Determine the (X, Y) coordinate at the center of the cell enclosing the given text.  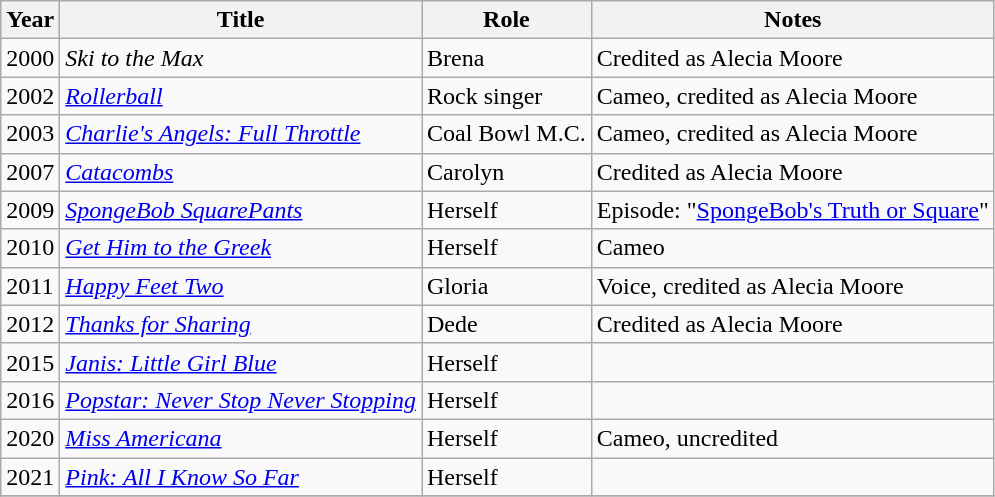
Coal Bowl M.C. (507, 134)
Pink: All I Know So Far (241, 477)
2011 (30, 286)
Popstar: Never Stop Never Stopping (241, 400)
Cameo, uncredited (792, 438)
Janis: Little Girl Blue (241, 362)
2012 (30, 324)
Cameo (792, 248)
Dede (507, 324)
Role (507, 20)
2015 (30, 362)
Get Him to the Greek (241, 248)
Charlie's Angels: Full Throttle (241, 134)
2002 (30, 96)
Rock singer (507, 96)
SpongeBob SquarePants (241, 210)
Year (30, 20)
2003 (30, 134)
Rollerball (241, 96)
Notes (792, 20)
Episode: "SpongeBob's Truth or Square" (792, 210)
Carolyn (507, 172)
Gloria (507, 286)
Catacombs (241, 172)
2020 (30, 438)
Title (241, 20)
2010 (30, 248)
2009 (30, 210)
Brena (507, 58)
Ski to the Max (241, 58)
2007 (30, 172)
2000 (30, 58)
Thanks for Sharing (241, 324)
Voice, credited as Alecia Moore (792, 286)
2021 (30, 477)
Happy Feet Two (241, 286)
Miss Americana (241, 438)
2016 (30, 400)
